Locate the cell with the specified text and output its (x, y) center coordinate. 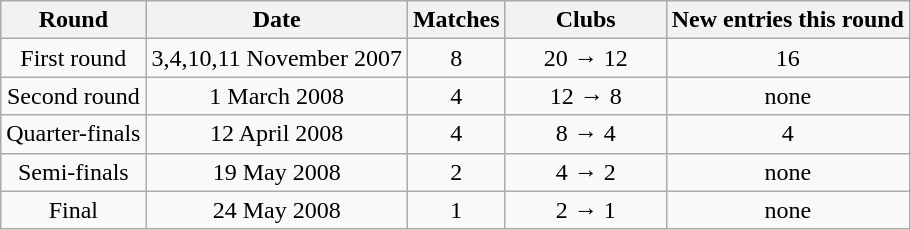
19 May 2008 (276, 172)
8 (456, 58)
20 → 12 (586, 58)
1 March 2008 (276, 96)
12 → 8 (586, 96)
Clubs (586, 20)
1 (456, 210)
16 (788, 58)
2 → 1 (586, 210)
4 → 2 (586, 172)
3,4,10,11 November 2007 (276, 58)
Round (74, 20)
Matches (456, 20)
Quarter-finals (74, 134)
8 → 4 (586, 134)
2 (456, 172)
12 April 2008 (276, 134)
First round (74, 58)
Semi-finals (74, 172)
New entries this round (788, 20)
24 May 2008 (276, 210)
Date (276, 20)
Second round (74, 96)
Final (74, 210)
